Pinpoint the cell where the given text exists, returning its [X, Y] midpoint coordinate. 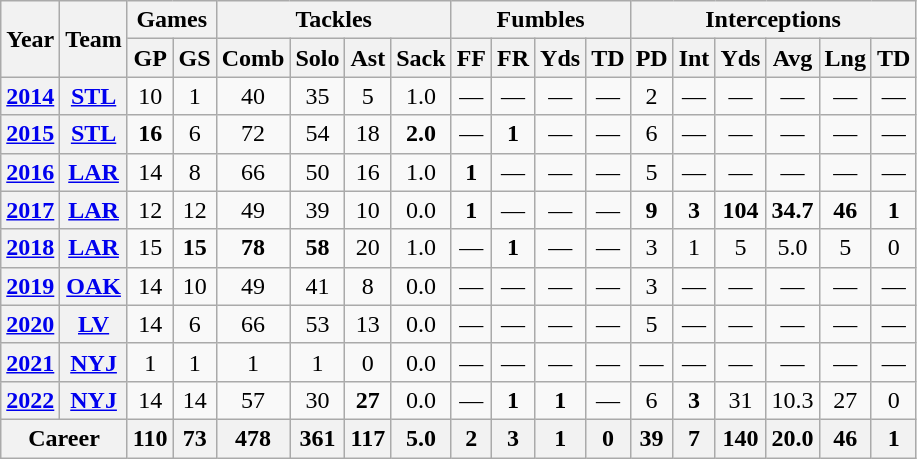
7 [694, 438]
Interceptions [773, 20]
2018 [30, 248]
2020 [30, 324]
478 [253, 438]
2015 [30, 134]
35 [318, 96]
41 [318, 286]
2.0 [421, 134]
Avg [792, 58]
LV [94, 324]
2014 [30, 96]
FF [471, 58]
2022 [30, 400]
30 [318, 400]
GP [150, 58]
54 [318, 134]
20 [368, 248]
20.0 [792, 438]
Team [94, 39]
18 [368, 134]
Games [172, 20]
Tackles [334, 20]
361 [318, 438]
34.7 [792, 210]
Lng [845, 58]
140 [740, 438]
9 [652, 210]
Int [694, 58]
13 [368, 324]
78 [253, 248]
OAK [94, 286]
Solo [318, 58]
73 [194, 438]
Sack [421, 58]
10.3 [792, 400]
2019 [30, 286]
58 [318, 248]
110 [150, 438]
57 [253, 400]
104 [740, 210]
117 [368, 438]
GS [194, 58]
50 [318, 172]
2017 [30, 210]
Year [30, 39]
FR [514, 58]
Comb [253, 58]
40 [253, 96]
Career [64, 438]
Fumbles [540, 20]
53 [318, 324]
31 [740, 400]
Ast [368, 58]
PD [652, 58]
2016 [30, 172]
72 [253, 134]
2021 [30, 362]
